Identify which cell holds the provided text, then report its [x, y] central coordinate. 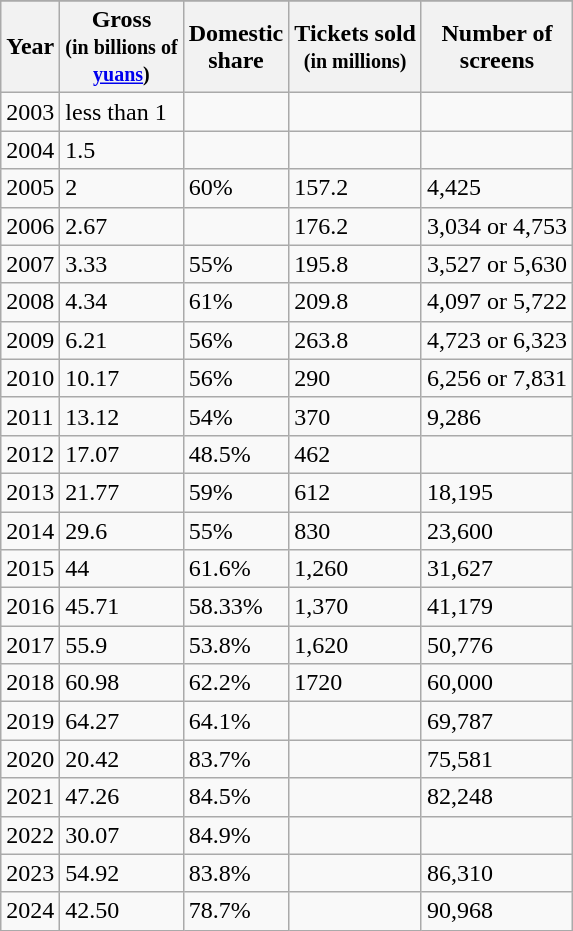
18,195 [496, 492]
10.17 [122, 378]
2020 [30, 759]
78.7% [236, 911]
2008 [30, 302]
less than 1 [122, 112]
370 [356, 416]
54% [236, 416]
612 [356, 492]
50,776 [496, 645]
45.71 [122, 607]
64.1% [236, 721]
Domesticshare [236, 47]
48.5% [236, 454]
2004 [30, 150]
4,425 [496, 188]
13.12 [122, 416]
2014 [30, 531]
2.67 [122, 226]
263.8 [356, 340]
60,000 [496, 683]
60% [236, 188]
Tickets sold(in millions) [356, 47]
41,179 [496, 607]
2021 [30, 797]
42.50 [122, 911]
61.6% [236, 569]
1,370 [356, 607]
3,527 or 5,630 [496, 264]
157.2 [356, 188]
176.2 [356, 226]
Number of screens [496, 47]
2019 [30, 721]
2007 [30, 264]
86,310 [496, 873]
31,627 [496, 569]
60.98 [122, 683]
2003 [30, 112]
23,600 [496, 531]
30.07 [122, 835]
2017 [30, 645]
62.2% [236, 683]
2016 [30, 607]
Gross(in billions of yuans) [122, 47]
2015 [30, 569]
2018 [30, 683]
82,248 [496, 797]
4.34 [122, 302]
90,968 [496, 911]
2 [122, 188]
64.27 [122, 721]
462 [356, 454]
209.8 [356, 302]
290 [356, 378]
4,097 or 5,722 [496, 302]
54.92 [122, 873]
2005 [30, 188]
59% [236, 492]
84.9% [236, 835]
2010 [30, 378]
2006 [30, 226]
2012 [30, 454]
2024 [30, 911]
44 [122, 569]
21.77 [122, 492]
4,723 or 6,323 [496, 340]
2011 [30, 416]
47.26 [122, 797]
1.5 [122, 150]
3.33 [122, 264]
6.21 [122, 340]
1,260 [356, 569]
3,034 or 4,753 [496, 226]
69,787 [496, 721]
53.8% [236, 645]
58.33% [236, 607]
55.9 [122, 645]
61% [236, 302]
Year [30, 47]
2013 [30, 492]
2023 [30, 873]
83.7% [236, 759]
83.8% [236, 873]
2009 [30, 340]
1,620 [356, 645]
29.6 [122, 531]
20.42 [122, 759]
84.5% [236, 797]
17.07 [122, 454]
195.8 [356, 264]
830 [356, 531]
6,256 or 7,831 [496, 378]
75,581 [496, 759]
9,286 [496, 416]
1720 [356, 683]
2022 [30, 835]
